Scan for the cell matching the given text and deliver its (X, Y) coordinate at center. 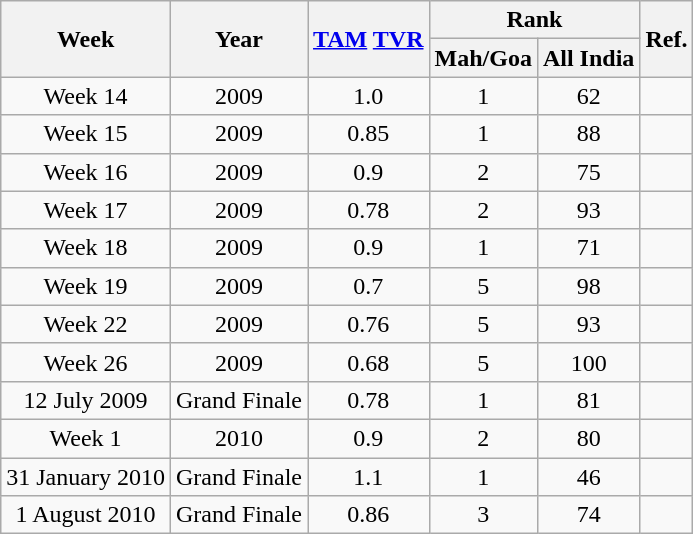
12 July 2009 (86, 400)
46 (588, 477)
Week 19 (86, 286)
Week 1 (86, 438)
88 (588, 134)
TAM TVR (369, 39)
Ref. (666, 39)
71 (588, 248)
Week (86, 39)
0.85 (369, 134)
81 (588, 400)
98 (588, 286)
3 (483, 515)
Year (238, 39)
0.76 (369, 324)
1.1 (369, 477)
31 January 2010 (86, 477)
75 (588, 172)
Week 18 (86, 248)
Rank (534, 20)
0.7 (369, 286)
1.0 (369, 96)
Week 15 (86, 134)
Week 22 (86, 324)
All India (588, 58)
62 (588, 96)
100 (588, 362)
Week 26 (86, 362)
Week 14 (86, 96)
80 (588, 438)
0.86 (369, 515)
Week 16 (86, 172)
1 August 2010 (86, 515)
0.68 (369, 362)
2010 (238, 438)
Week 17 (86, 210)
74 (588, 515)
Mah/Goa (483, 58)
